Locate the cell with the specified text and output its [x, y] center coordinate. 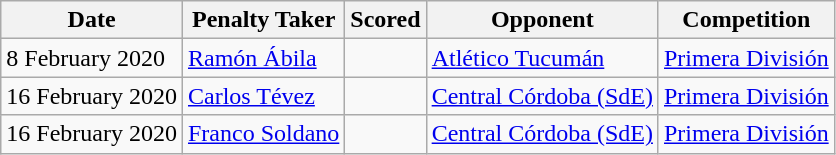
Competition [746, 20]
Penalty Taker [263, 20]
Atlético Tucumán [542, 58]
Scored [386, 20]
8 February 2020 [92, 58]
Date [92, 20]
Franco Soldano [263, 134]
Carlos Tévez [263, 96]
Ramón Ábila [263, 58]
Opponent [542, 20]
